Identify which cell holds the provided text, then report its (X, Y) central coordinate. 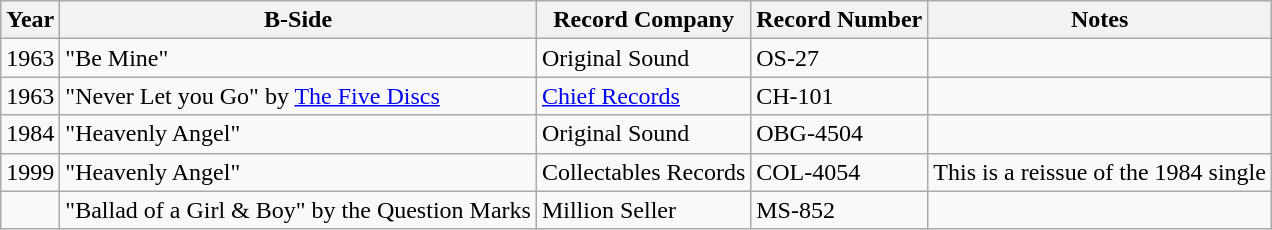
1999 (30, 172)
Chief Records (643, 96)
Collectables Records (643, 172)
"Be Mine" (298, 58)
OBG-4504 (840, 134)
Year (30, 20)
B-Side (298, 20)
"Ballad of a Girl & Boy" by the Question Marks (298, 210)
Notes (1100, 20)
Record Number (840, 20)
COL-4054 (840, 172)
"Never Let you Go" by The Five Discs (298, 96)
This is a reissue of the 1984 single (1100, 172)
CH-101 (840, 96)
Million Seller (643, 210)
Record Company (643, 20)
1984 (30, 134)
OS-27 (840, 58)
MS-852 (840, 210)
